Identify which cell holds the provided text, then report its [X, Y] central coordinate. 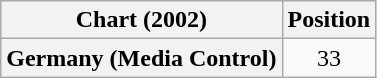
Position [329, 20]
Germany (Media Control) [142, 58]
33 [329, 58]
Chart (2002) [142, 20]
